For the text-containing cell, return its midpoint in [x, y] coordinate format. 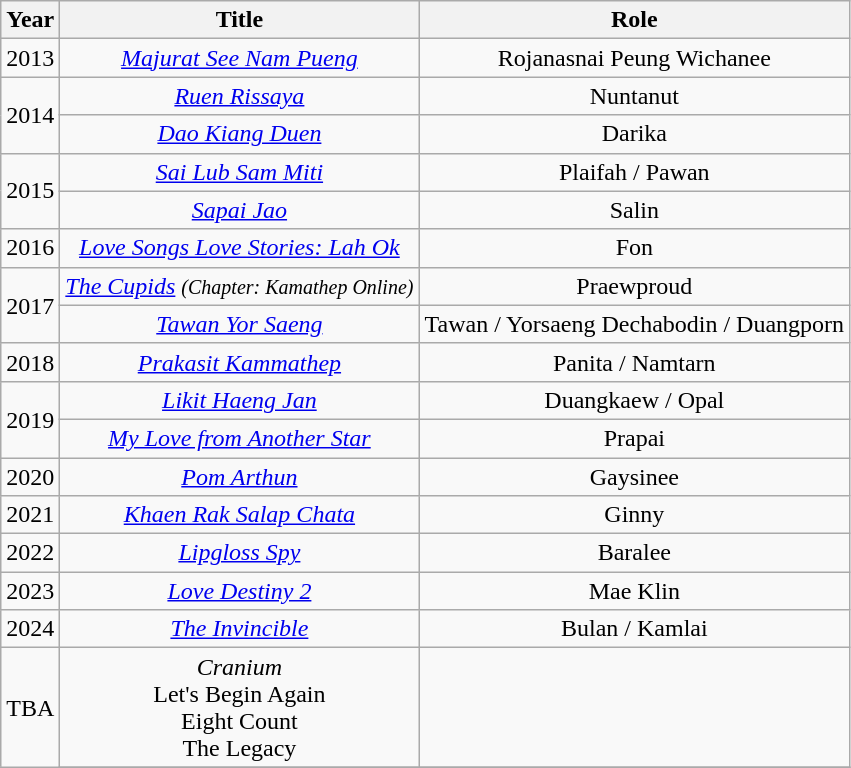
2023 [30, 591]
2013 [30, 58]
Prapai [634, 438]
Prakasit Kammathep [240, 362]
2022 [30, 553]
Khaen Rak Salap Chata [240, 515]
Rojanasnai Peung Wichanee [634, 58]
Love Destiny 2 [240, 591]
2018 [30, 362]
Tawan / Yorsaeng Dechabodin / Duangporn [634, 324]
2019 [30, 419]
2024 [30, 629]
Darika [634, 134]
Lipgloss Spy [240, 553]
Sai Lub Sam Miti [240, 172]
Plaifah / Pawan [634, 172]
2014 [30, 115]
Dao Kiang Duen [240, 134]
Tawan Yor Saeng [240, 324]
Praewproud [634, 286]
Gaysinee [634, 477]
The Cupids (Chapter: Kamathep Online) [240, 286]
Sapai Jao [240, 210]
2015 [30, 191]
2021 [30, 515]
Mae Klin [634, 591]
Nuntanut [634, 96]
Title [240, 20]
Ruen Rissaya [240, 96]
Role [634, 20]
Duangkaew / Opal [634, 400]
Panita / Namtarn [634, 362]
Ginny [634, 515]
2016 [30, 248]
Bulan / Kamlai [634, 629]
TBA [30, 708]
Majurat See Nam Pueng [240, 58]
Year [30, 20]
The Invincible [240, 629]
Fon [634, 248]
2020 [30, 477]
Likit Haeng Jan [240, 400]
Salin [634, 210]
Pom Arthun [240, 477]
Baralee [634, 553]
2017 [30, 305]
CraniumLet's Begin AgainEight CountThe Legacy [240, 708]
Love Songs Love Stories: Lah Ok [240, 248]
My Love from Another Star [240, 438]
